For the text-containing cell, return its midpoint in (x, y) coordinate format. 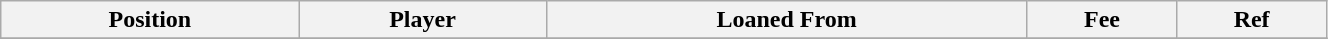
Player (422, 20)
Ref (1252, 20)
Position (150, 20)
Fee (1102, 20)
Loaned From (786, 20)
